Determine the (X, Y) coordinate at the center of the cell enclosing the given text.  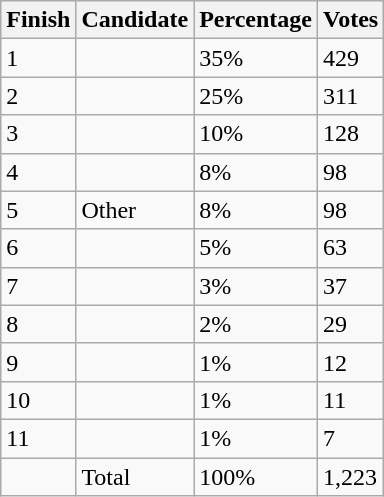
Candidate (135, 20)
8 (38, 324)
35% (256, 58)
1,223 (350, 477)
10 (38, 400)
4 (38, 172)
10% (256, 134)
Votes (350, 20)
3 (38, 134)
3% (256, 286)
63 (350, 248)
100% (256, 477)
12 (350, 362)
5 (38, 210)
2 (38, 96)
2% (256, 324)
5% (256, 248)
311 (350, 96)
429 (350, 58)
1 (38, 58)
29 (350, 324)
Total (135, 477)
25% (256, 96)
Percentage (256, 20)
6 (38, 248)
128 (350, 134)
37 (350, 286)
Other (135, 210)
Finish (38, 20)
9 (38, 362)
